Find where the given text appears and provide that cell's center as (x, y) coordinate. 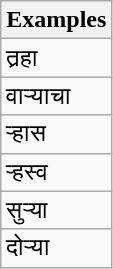
तर्‍हा (56, 58)
ऱ्हास (56, 134)
वाऱ्याचा (56, 96)
Examples (56, 20)
दोऱ्या (56, 248)
ऱ्हस्व (56, 172)
सुऱ्या (56, 210)
